From the cell containing the given text, extract its center point as [X, Y] coordinate. 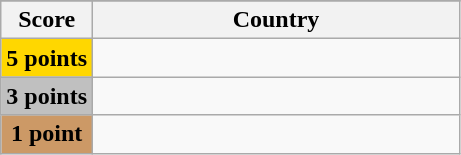
1 point [47, 134]
Score [47, 20]
3 points [47, 96]
Country [276, 20]
5 points [47, 58]
